Identify which cell holds the provided text, then report its (X, Y) central coordinate. 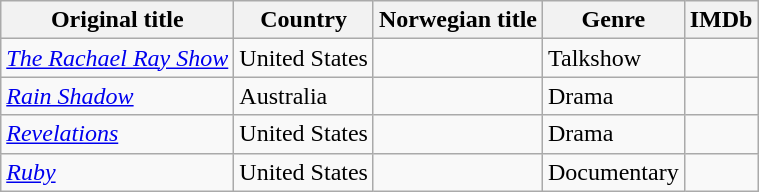
IMDb (721, 20)
Talkshow (614, 58)
Revelations (118, 134)
Australia (304, 96)
The Rachael Ray Show (118, 58)
Genre (614, 20)
Country (304, 20)
Rain Shadow (118, 96)
Original title (118, 20)
Ruby (118, 172)
Norwegian title (458, 20)
Documentary (614, 172)
